For the text-containing cell, return its midpoint in (x, y) coordinate format. 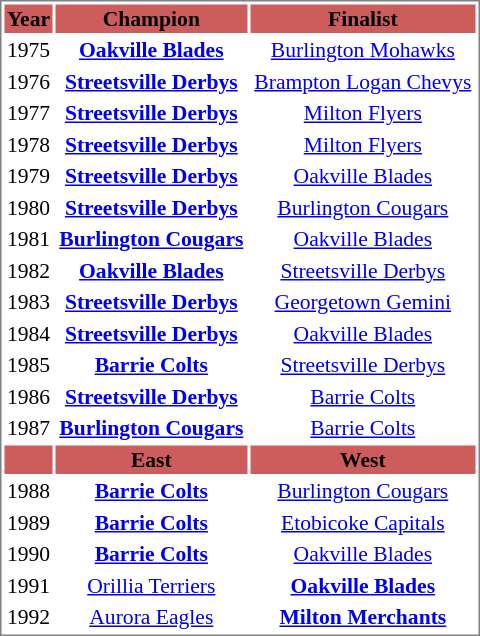
1980 (28, 208)
Orillia Terriers (152, 586)
1978 (28, 144)
Year (28, 18)
1976 (28, 82)
1989 (28, 522)
1990 (28, 554)
1975 (28, 50)
1985 (28, 365)
Burlington Mohawks (362, 50)
1981 (28, 239)
Georgetown Gemini (362, 302)
1983 (28, 302)
1986 (28, 396)
1992 (28, 617)
1979 (28, 176)
1984 (28, 334)
Aurora Eagles (152, 617)
1991 (28, 586)
Milton Merchants (362, 617)
East (152, 460)
Champion (152, 18)
West (362, 460)
Brampton Logan Chevys (362, 82)
1988 (28, 491)
1977 (28, 113)
Etobicoke Capitals (362, 522)
1982 (28, 270)
1987 (28, 428)
Finalist (362, 18)
